Capture the cell that displays the provided text and extract its [X, Y] central coordinate. 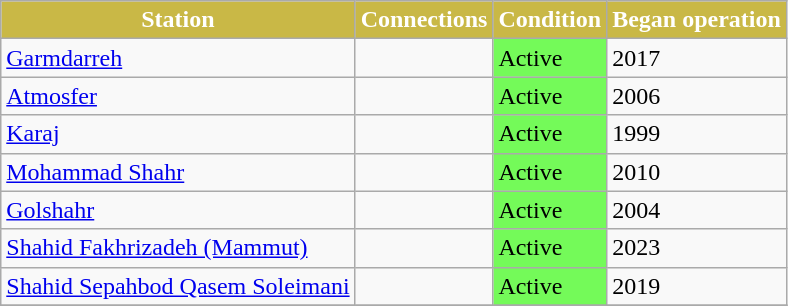
1999 [697, 134]
Karaj [178, 134]
Shahid Fakhrizadeh (Mammut) [178, 248]
Began operation [697, 20]
2017 [697, 58]
Atmosfer [178, 96]
Condition [550, 20]
Garmdarreh [178, 58]
2010 [697, 172]
2023 [697, 248]
Connections [424, 20]
2006 [697, 96]
Station [178, 20]
Mohammad Shahr [178, 172]
Shahid Sepahbod Qasem Soleimani [178, 286]
2004 [697, 210]
2019 [697, 286]
Golshahr [178, 210]
